Return [x, y] of the center of cell containing provided text 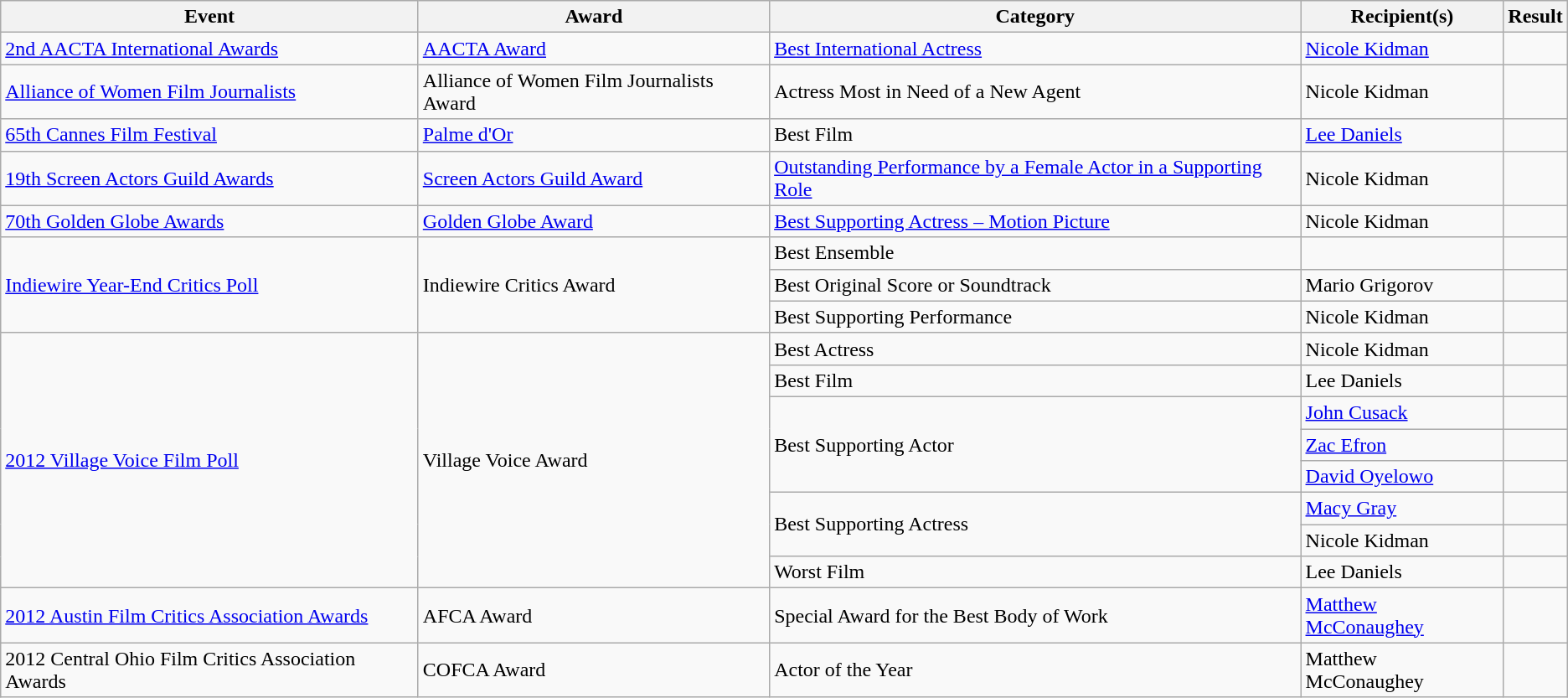
Indiewire Critics Award [593, 285]
Best Supporting Actress – Motion Picture [1035, 221]
John Cusack [1402, 412]
65th Cannes Film Festival [209, 135]
Macy Gray [1402, 509]
70th Golden Globe Awards [209, 221]
Award [593, 17]
Category [1035, 17]
Alliance of Women Film Journalists Award [593, 92]
Best Actress [1035, 349]
Mario Grigorov [1402, 285]
2nd AACTA International Awards [209, 49]
Zac Efron [1402, 445]
2012 Central Ohio Film Critics Association Awards [209, 670]
AFCA Award [593, 615]
AACTA Award [593, 49]
Best International Actress [1035, 49]
Golden Globe Award [593, 221]
Screen Actors Guild Award [593, 178]
Worst Film [1035, 572]
Result [1535, 17]
Actress Most in Need of a New Agent [1035, 92]
David Oyelowo [1402, 477]
Actor of the Year [1035, 670]
Best Original Score or Soundtrack [1035, 285]
Best Supporting Performance [1035, 317]
Outstanding Performance by a Female Actor in a Supporting Role [1035, 178]
Alliance of Women Film Journalists [209, 92]
COFCA Award [593, 670]
Indiewire Year-End Critics Poll [209, 285]
Best Supporting Actress [1035, 525]
Recipient(s) [1402, 17]
19th Screen Actors Guild Awards [209, 178]
Event [209, 17]
Village Voice Award [593, 460]
2012 Village Voice Film Poll [209, 460]
Best Ensemble [1035, 253]
Best Supporting Actor [1035, 444]
2012 Austin Film Critics Association Awards [209, 615]
Palme d'Or [593, 135]
Special Award for the Best Body of Work [1035, 615]
